Identify which cell holds the provided text, then report its (x, y) central coordinate. 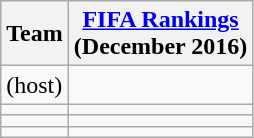
(host) (35, 85)
FIFA Rankings(December 2016) (160, 34)
Team (35, 34)
